Pinpoint the cell where the given text exists, returning its (X, Y) midpoint coordinate. 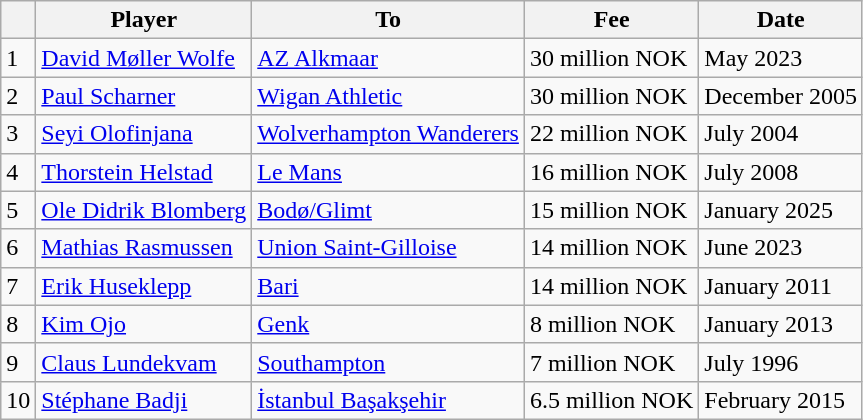
6.5 million NOK (611, 400)
Genk (388, 324)
Wolverhampton Wanderers (388, 134)
Seyi Olofinjana (144, 134)
Stéphane Badji (144, 400)
Thorstein Helstad (144, 172)
AZ Alkmaar (388, 58)
Bari (388, 286)
İstanbul Başakşehir (388, 400)
June 2023 (781, 248)
22 million NOK (611, 134)
Erik Huseklepp (144, 286)
Wigan Athletic (388, 96)
January 2011 (781, 286)
January 2025 (781, 210)
16 million NOK (611, 172)
Paul Scharner (144, 96)
February 2015 (781, 400)
Date (781, 20)
Mathias Rasmussen (144, 248)
10 (18, 400)
Union Saint-Gilloise (388, 248)
8 million NOK (611, 324)
7 million NOK (611, 362)
Fee (611, 20)
15 million NOK (611, 210)
July 2008 (781, 172)
6 (18, 248)
Player (144, 20)
July 2004 (781, 134)
1 (18, 58)
2 (18, 96)
Southampton (388, 362)
David Møller Wolfe (144, 58)
July 1996 (781, 362)
8 (18, 324)
3 (18, 134)
To (388, 20)
Le Mans (388, 172)
May 2023 (781, 58)
Ole Didrik Blomberg (144, 210)
5 (18, 210)
4 (18, 172)
Claus Lundekvam (144, 362)
Bodø/Glimt (388, 210)
January 2013 (781, 324)
7 (18, 286)
December 2005 (781, 96)
9 (18, 362)
Kim Ojo (144, 324)
